Identify which cell holds the provided text, then report its [X, Y] central coordinate. 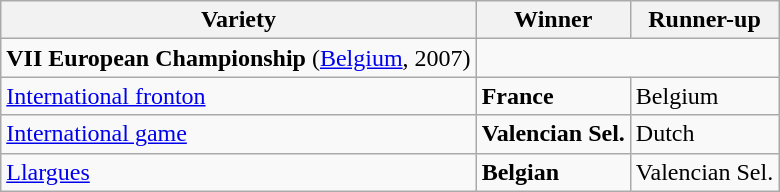
Llargues [238, 172]
Belgium [704, 96]
Dutch [704, 134]
Variety [238, 20]
Belgian [553, 172]
VII European Championship (Belgium, 2007) [238, 58]
France [553, 96]
Runner-up [704, 20]
Winner [553, 20]
International fronton [238, 96]
International game [238, 134]
